Determine the [X, Y] coordinate at the center of the cell enclosing the given text.  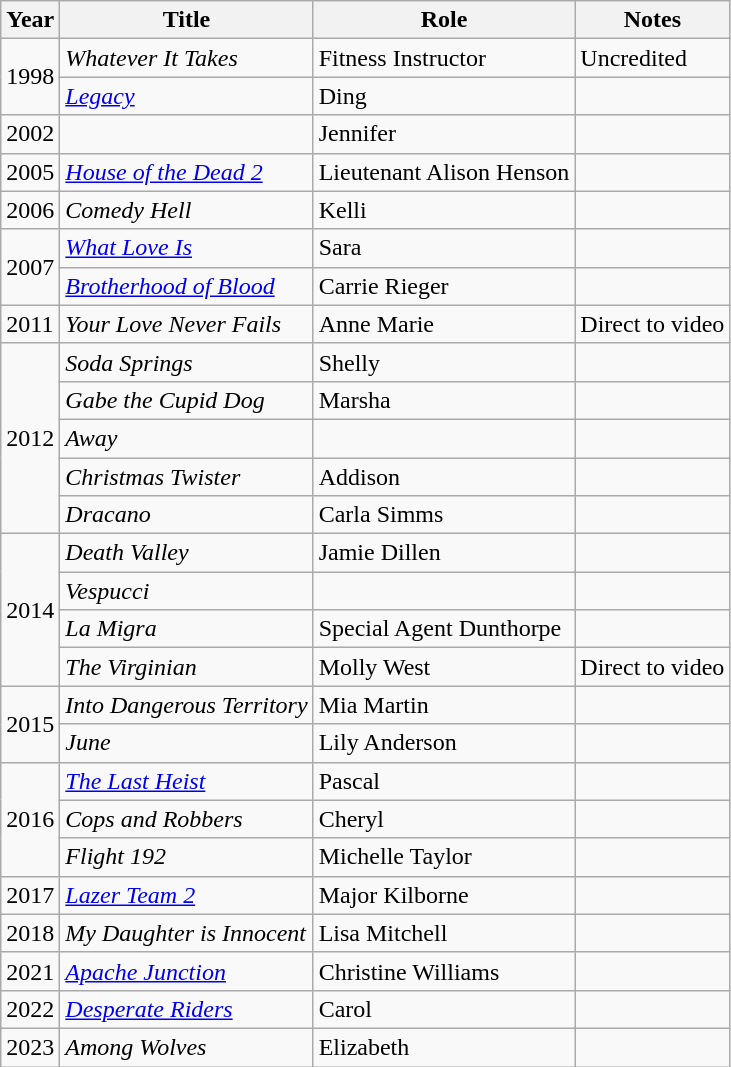
2017 [30, 895]
Elizabeth [444, 1047]
Notes [652, 20]
Desperate Riders [186, 1009]
Role [444, 20]
Sara [444, 248]
Title [186, 20]
Whatever It Takes [186, 58]
2002 [30, 134]
Carol [444, 1009]
Jennifer [444, 134]
2011 [30, 324]
Jamie Dillen [444, 553]
The Last Heist [186, 781]
Christmas Twister [186, 477]
Lieutenant Alison Henson [444, 172]
Into Dangerous Territory [186, 705]
2014 [30, 610]
Mia Martin [444, 705]
2012 [30, 438]
Gabe the Cupid Dog [186, 400]
Pascal [444, 781]
2023 [30, 1047]
Shelly [444, 362]
Michelle Taylor [444, 857]
Molly West [444, 667]
1998 [30, 77]
Addison [444, 477]
Your Love Never Fails [186, 324]
Ding [444, 96]
Christine Williams [444, 971]
Dracano [186, 515]
Carla Simms [444, 515]
Year [30, 20]
Cheryl [444, 819]
Lily Anderson [444, 743]
Lisa Mitchell [444, 933]
Flight 192 [186, 857]
Brotherhood of Blood [186, 286]
Uncredited [652, 58]
Apache Junction [186, 971]
Soda Springs [186, 362]
La Migra [186, 629]
2015 [30, 724]
2007 [30, 267]
My Daughter is Innocent [186, 933]
Kelli [444, 210]
Death Valley [186, 553]
2022 [30, 1009]
2005 [30, 172]
2016 [30, 819]
June [186, 743]
Away [186, 438]
Fitness Instructor [444, 58]
Among Wolves [186, 1047]
Special Agent Dunthorpe [444, 629]
Marsha [444, 400]
What Love Is [186, 248]
Cops and Robbers [186, 819]
Anne Marie [444, 324]
Carrie Rieger [444, 286]
2018 [30, 933]
2021 [30, 971]
Lazer Team 2 [186, 895]
Legacy [186, 96]
Major Kilborne [444, 895]
Comedy Hell [186, 210]
2006 [30, 210]
The Virginian [186, 667]
Vespucci [186, 591]
House of the Dead 2 [186, 172]
